Pinpoint the cell where the given text exists, returning its (x, y) midpoint coordinate. 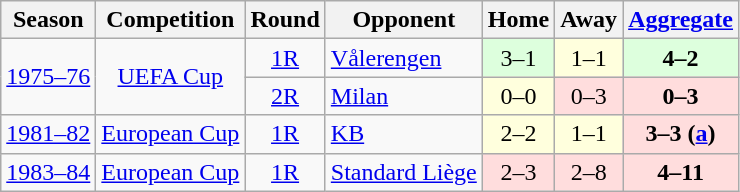
1975–76 (48, 77)
Vålerengen (404, 58)
Away (589, 20)
Opponent (404, 20)
2R (285, 96)
2–2 (518, 134)
Milan (404, 96)
0–0 (518, 96)
3–3 (a) (681, 134)
1981–82 (48, 134)
2–3 (518, 172)
Competition (170, 20)
Round (285, 20)
2–8 (589, 172)
4–2 (681, 58)
3–1 (518, 58)
1983–84 (48, 172)
4–11 (681, 172)
UEFA Cup (170, 77)
Standard Liège (404, 172)
Home (518, 20)
Season (48, 20)
KB (404, 134)
Aggregate (681, 20)
